Capture the cell that displays the provided text and extract its (X, Y) central coordinate. 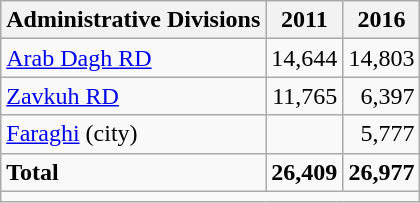
Faraghi (city) (134, 134)
11,765 (304, 96)
Total (134, 172)
14,803 (382, 58)
5,777 (382, 134)
14,644 (304, 58)
6,397 (382, 96)
2016 (382, 20)
Zavkuh RD (134, 96)
Administrative Divisions (134, 20)
26,409 (304, 172)
2011 (304, 20)
Arab Dagh RD (134, 58)
26,977 (382, 172)
